Scan for the cell matching the given text and deliver its [X, Y] coordinate at center. 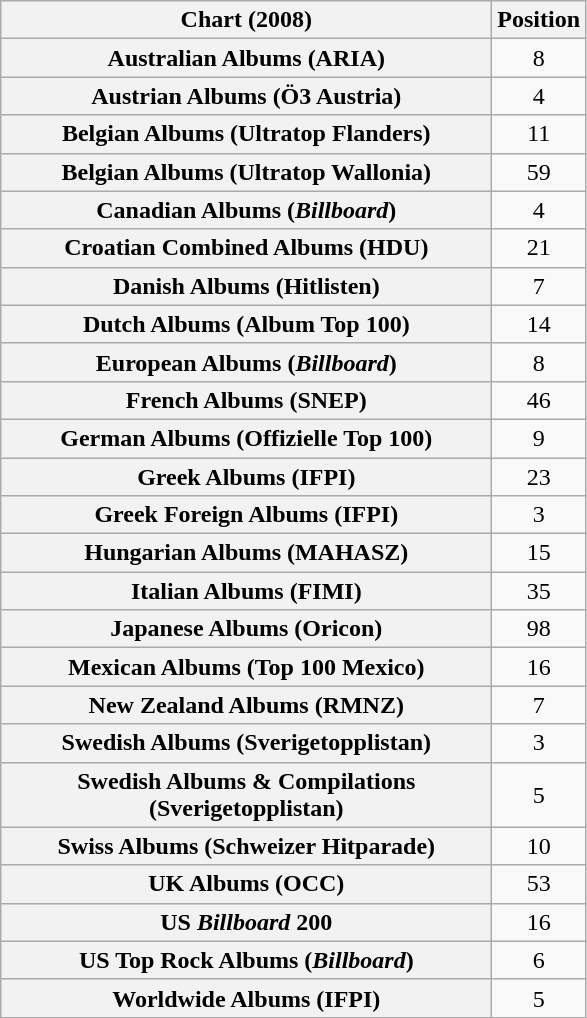
Italian Albums (FIMI) [246, 591]
Hungarian Albums (MAHASZ) [246, 553]
Worldwide Albums (IFPI) [246, 998]
98 [539, 629]
6 [539, 960]
New Zealand Albums (RMNZ) [246, 705]
Mexican Albums (Top 100 Mexico) [246, 667]
11 [539, 134]
15 [539, 553]
9 [539, 438]
Belgian Albums (Ultratop Flanders) [246, 134]
Greek Albums (IFPI) [246, 477]
Chart (2008) [246, 20]
US Top Rock Albums (Billboard) [246, 960]
Croatian Combined Albums (HDU) [246, 248]
59 [539, 172]
23 [539, 477]
10 [539, 846]
Austrian Albums (Ö3 Austria) [246, 96]
German Albums (Offizielle Top 100) [246, 438]
Japanese Albums (Oricon) [246, 629]
35 [539, 591]
UK Albums (OCC) [246, 884]
Canadian Albums (Billboard) [246, 210]
46 [539, 400]
53 [539, 884]
Belgian Albums (Ultratop Wallonia) [246, 172]
European Albums (Billboard) [246, 362]
Australian Albums (ARIA) [246, 58]
Swiss Albums (Schweizer Hitparade) [246, 846]
21 [539, 248]
Swedish Albums (Sverigetopplistan) [246, 743]
Swedish Albums & Compilations (Sverigetopplistan) [246, 794]
Greek Foreign Albums (IFPI) [246, 515]
14 [539, 324]
US Billboard 200 [246, 922]
Position [539, 20]
Dutch Albums (Album Top 100) [246, 324]
French Albums (SNEP) [246, 400]
Danish Albums (Hitlisten) [246, 286]
